Find where the given text appears and provide that cell's center as (x, y) coordinate. 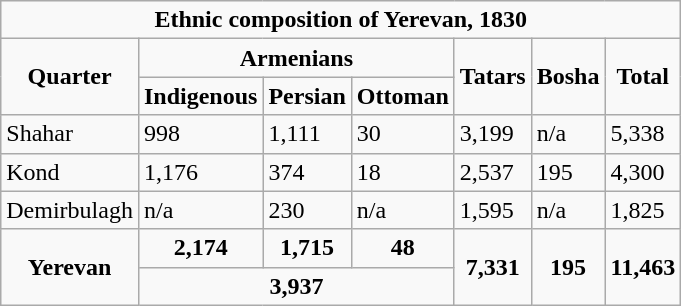
3,199 (492, 134)
Demirbulagh (70, 210)
Persian (307, 96)
1,825 (643, 210)
2,537 (492, 172)
1,715 (307, 248)
Quarter (70, 77)
Ottoman (402, 96)
Total (643, 77)
Indigenous (200, 96)
998 (200, 134)
Kond (70, 172)
Yerevan (70, 267)
3,937 (296, 286)
Tatars (492, 77)
5,338 (643, 134)
7,331 (492, 267)
Armenians (296, 58)
1,111 (307, 134)
30 (402, 134)
18 (402, 172)
230 (307, 210)
Shahar (70, 134)
1,176 (200, 172)
1,595 (492, 210)
11,463 (643, 267)
Ethnic composition of Yerevan, 1830 (341, 20)
374 (307, 172)
2,174 (200, 248)
Bosha (568, 77)
4,300 (643, 172)
48 (402, 248)
